Output the (x, y) coordinate of the center of the cell containing the given text.  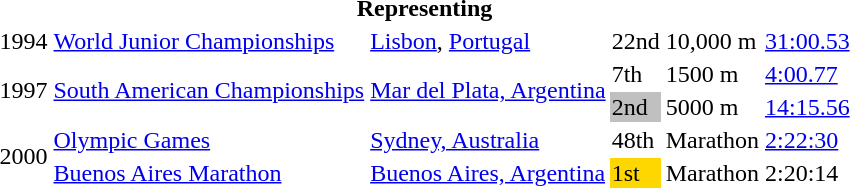
10,000 m (712, 41)
Sydney, Australia (488, 140)
5000 m (712, 107)
48th (636, 140)
South American Championships (209, 90)
Buenos Aires, Argentina (488, 173)
World Junior Championships (209, 41)
Buenos Aires Marathon (209, 173)
22nd (636, 41)
Olympic Games (209, 140)
1500 m (712, 74)
Mar del Plata, Argentina (488, 90)
2nd (636, 107)
Lisbon, Portugal (488, 41)
1st (636, 173)
7th (636, 74)
